Find where the given text appears and provide that cell's center as [x, y] coordinate. 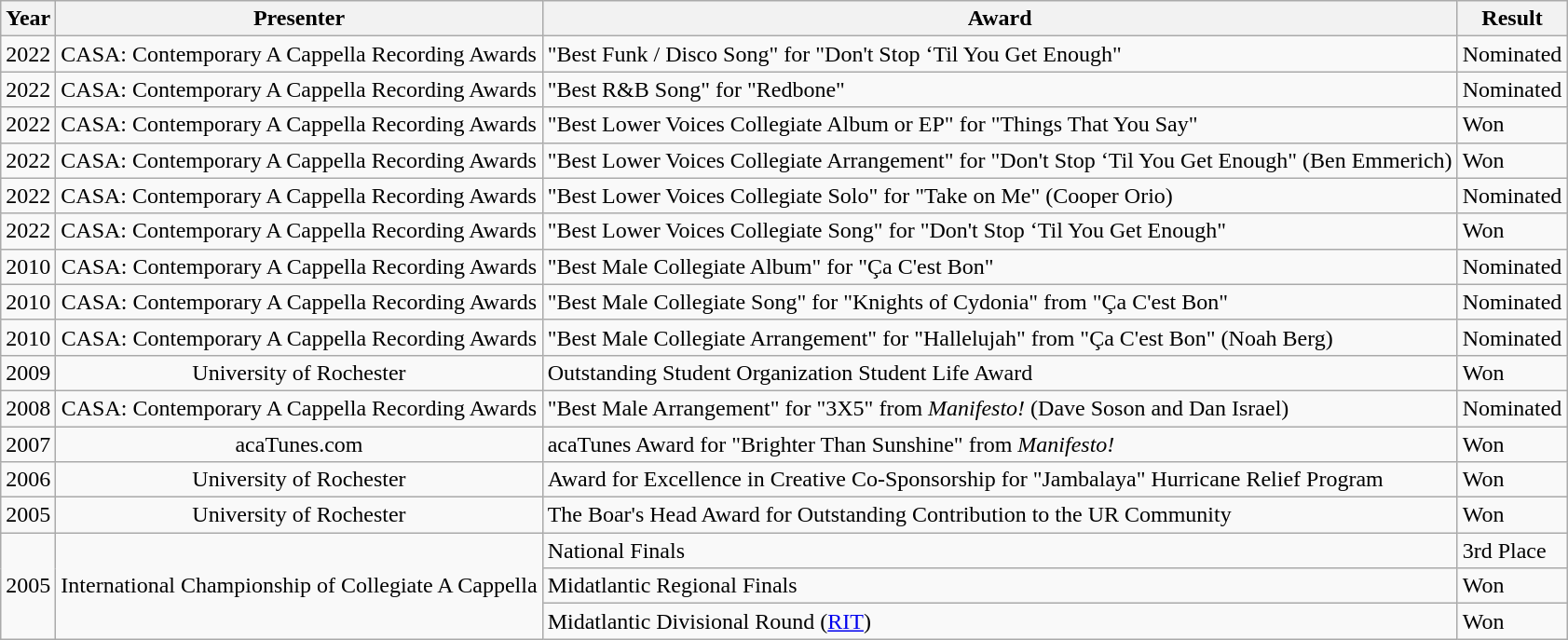
Award [1000, 19]
Midatlantic Divisional Round (RIT) [1000, 621]
2007 [28, 444]
The Boar's Head Award for Outstanding Contribution to the UR Community [1000, 515]
Year [28, 19]
2009 [28, 373]
"Best Male Collegiate Arrangement" for "Hallelujah" from "Ça C'est Bon" (Noah Berg) [1000, 337]
National Finals [1000, 551]
3rd Place [1512, 551]
"Best R&B Song" for "Redbone" [1000, 89]
acaTunes.com [299, 444]
Midatlantic Regional Finals [1000, 586]
International Championship of Collegiate A Cappella [299, 586]
Award for Excellence in Creative Co-Sponsorship for "Jambalaya" Hurricane Relief Program [1000, 480]
2006 [28, 480]
Result [1512, 19]
"Best Lower Voices Collegiate Song" for "Don't Stop ‘Til You Get Enough" [1000, 231]
acaTunes Award for "Brighter Than Sunshine" from Manifesto! [1000, 444]
"Best Male Arrangement" for "3X5" from Manifesto! (Dave Soson and Dan Israel) [1000, 408]
"Best Male Collegiate Album" for "Ça C'est Bon" [1000, 266]
"Best Funk / Disco Song" for "Don't Stop ‘Til You Get Enough" [1000, 54]
"Best Lower Voices Collegiate Arrangement" for "Don't Stop ‘Til You Get Enough" (Ben Emmerich) [1000, 160]
Outstanding Student Organization Student Life Award [1000, 373]
2008 [28, 408]
Presenter [299, 19]
"Best Lower Voices Collegiate Solo" for "Take on Me" (Cooper Orio) [1000, 196]
"Best Male Collegiate Song" for "Knights of Cydonia" from "Ça C'est Bon" [1000, 302]
"Best Lower Voices Collegiate Album or EP" for "Things That You Say" [1000, 125]
